Search for the cell housing the specified text and yield its [X, Y] center coordinate. 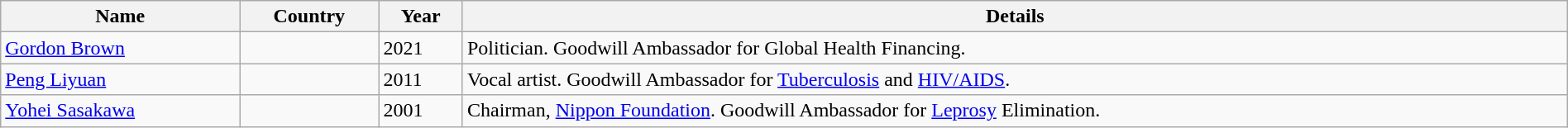
Country [309, 17]
Peng Liyuan [121, 79]
Name [121, 17]
Yohei Sasakawa [121, 111]
Gordon Brown [121, 48]
Vocal artist. Goodwill Ambassador for Tuberculosis and HIV/AIDS. [1015, 79]
Details [1015, 17]
2011 [421, 79]
Year [421, 17]
Chairman, Nippon Foundation. Goodwill Ambassador for Leprosy Elimination. [1015, 111]
2001 [421, 111]
Politician. Goodwill Ambassador for Global Health Financing. [1015, 48]
2021 [421, 48]
